Output the [X, Y] coordinate of the center of the cell containing the given text.  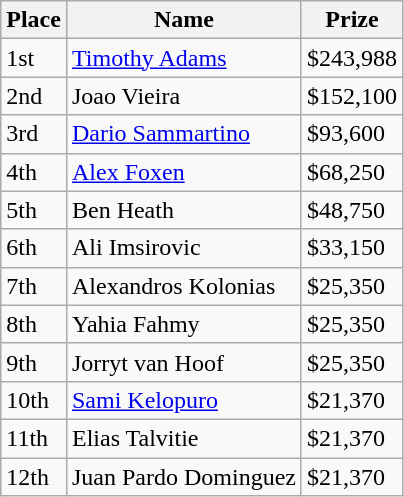
2nd [34, 96]
3rd [34, 134]
Dario Sammartino [184, 134]
$33,150 [352, 248]
$243,988 [352, 58]
4th [34, 172]
$152,100 [352, 96]
9th [34, 362]
5th [34, 210]
Ali Imsirovic [184, 248]
Timothy Adams [184, 58]
$68,250 [352, 172]
Alexandros Kolonias [184, 286]
$48,750 [352, 210]
11th [34, 438]
Juan Pardo Dominguez [184, 477]
10th [34, 400]
Elias Talvitie [184, 438]
Alex Foxen [184, 172]
Yahia Fahmy [184, 324]
Ben Heath [184, 210]
7th [34, 286]
$93,600 [352, 134]
Name [184, 20]
Place [34, 20]
Sami Kelopuro [184, 400]
Jorryt van Hoof [184, 362]
8th [34, 324]
1st [34, 58]
12th [34, 477]
6th [34, 248]
Prize [352, 20]
Joao Vieira [184, 96]
